Capture the cell that displays the provided text and extract its [x, y] central coordinate. 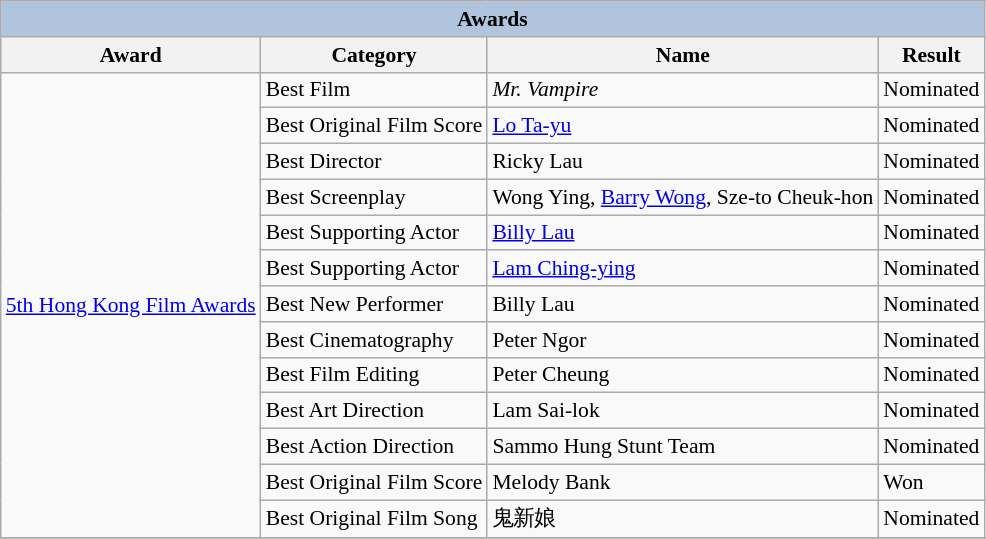
鬼新娘 [682, 520]
Lam Ching-ying [682, 269]
Mr. Vampire [682, 90]
Best Director [374, 162]
Best New Performer [374, 304]
Won [931, 482]
Award [131, 55]
Wong Ying, Barry Wong, Sze-to Cheuk-hon [682, 197]
Sammo Hung Stunt Team [682, 447]
Best Action Direction [374, 447]
Best Screenplay [374, 197]
Name [682, 55]
Best Film [374, 90]
Ricky Lau [682, 162]
Result [931, 55]
Category [374, 55]
Peter Cheung [682, 375]
Awards [493, 19]
Melody Bank [682, 482]
Lo Ta-yu [682, 126]
Best Original Film Song [374, 520]
Best Film Editing [374, 375]
Best Cinematography [374, 340]
5th Hong Kong Film Awards [131, 305]
Best Art Direction [374, 411]
Peter Ngor [682, 340]
Lam Sai-lok [682, 411]
